Identify which cell holds the provided text, then report its [X, Y] central coordinate. 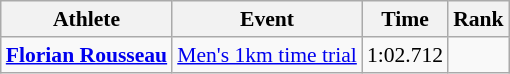
Athlete [86, 19]
1:02.712 [405, 55]
Rank [478, 19]
Men's 1km time trial [267, 55]
Time [405, 19]
Event [267, 19]
Florian Rousseau [86, 55]
